Extract the [X, Y] coordinate from the center of the cell holding the provided text.  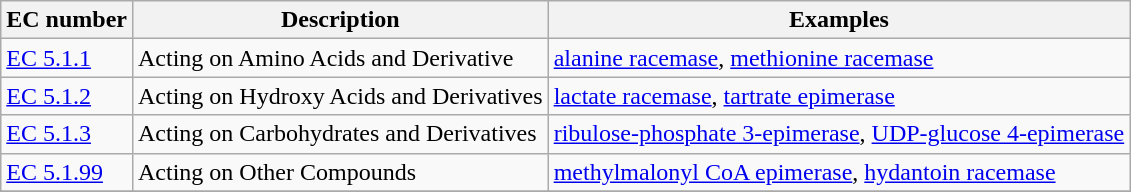
Acting on Hydroxy Acids and Derivatives [340, 96]
EC 5.1.99 [67, 172]
EC 5.1.2 [67, 96]
EC 5.1.3 [67, 134]
Description [340, 20]
ribulose-phosphate 3-epimerase, UDP-glucose 4-epimerase [839, 134]
EC number [67, 20]
Examples [839, 20]
EC 5.1.1 [67, 58]
alanine racemase, methionine racemase [839, 58]
Acting on Carbohydrates and Derivatives [340, 134]
lactate racemase, tartrate epimerase [839, 96]
Acting on Other Compounds [340, 172]
Acting on Amino Acids and Derivative [340, 58]
methylmalonyl CoA epimerase, hydantoin racemase [839, 172]
